For the text-containing cell, return its midpoint in [X, Y] coordinate format. 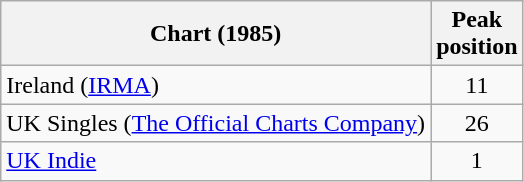
1 [477, 161]
Ireland (IRMA) [216, 85]
26 [477, 123]
Chart (1985) [216, 34]
UK Singles (The Official Charts Company) [216, 123]
11 [477, 85]
Peakposition [477, 34]
UK Indie [216, 161]
